Detect which cell encompasses the target text, then output its [x, y] center coordinate. 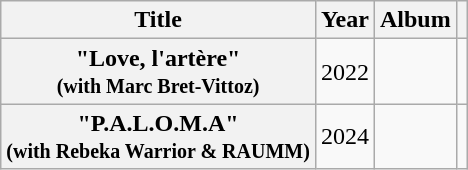
Year [344, 20]
2022 [344, 72]
Title [158, 20]
"P.A.L.O.M.A"(with Rebeka Warrior & RAUMM) [158, 136]
"Love, l'artère"(with Marc Bret-Vittoz) [158, 72]
2024 [344, 136]
Album [415, 20]
